Extract the [x, y] coordinate from the center of the cell holding the provided text.  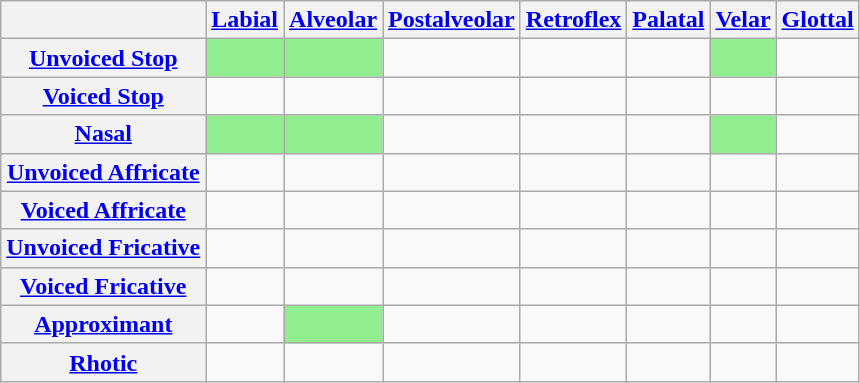
Approximant [104, 324]
Retroflex [574, 20]
Alveolar [334, 20]
Velar [743, 20]
Rhotic [104, 362]
Voiced Fricative [104, 286]
Voiced Stop [104, 96]
Voiced Affricate [104, 210]
Nasal [104, 134]
Glottal [818, 20]
Postalveolar [452, 20]
Unvoiced Stop [104, 58]
Labial [245, 20]
Palatal [668, 20]
Unvoiced Affricate [104, 172]
Unvoiced Fricative [104, 248]
